Search for the cell housing the specified text and yield its (x, y) center coordinate. 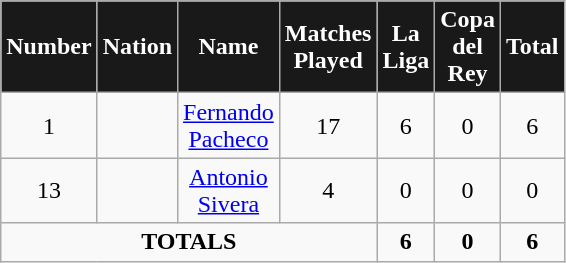
Number (49, 47)
TOTALS (189, 242)
4 (328, 190)
Fernando Pacheco (229, 126)
Copa del Rey (468, 47)
La Liga (406, 47)
Name (229, 47)
13 (49, 190)
17 (328, 126)
MatchesPlayed (328, 47)
1 (49, 126)
Nation (137, 47)
Total (532, 47)
Antonio Sivera (229, 190)
